Identify which cell holds the provided text, then report its [X, Y] central coordinate. 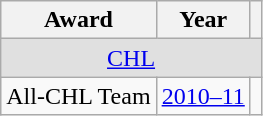
2010–11 [203, 96]
Award [78, 20]
Year [203, 20]
All-CHL Team [78, 96]
CHL [132, 58]
